Search for the cell housing the specified text and yield its (x, y) center coordinate. 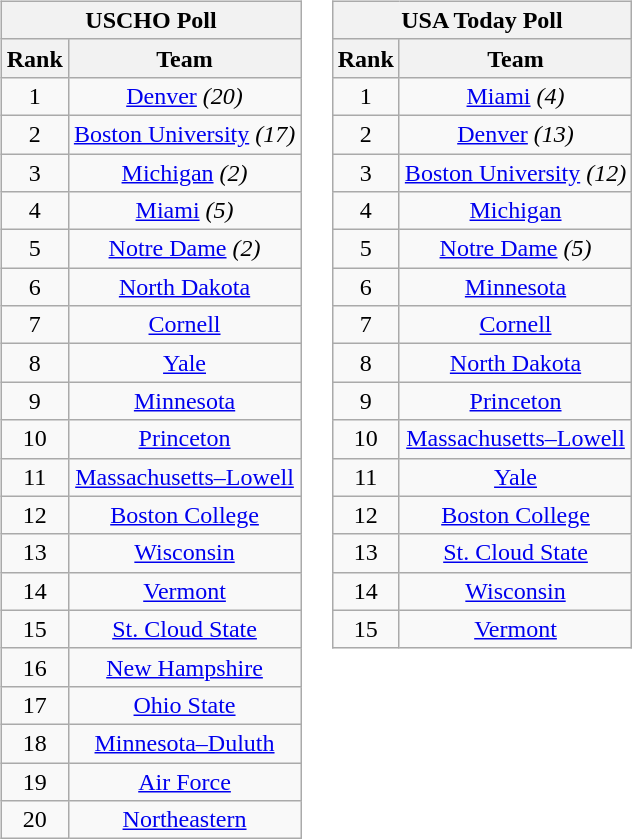
Notre Dame (5) (515, 249)
Air Force (184, 781)
Miami (4) (515, 96)
17 (34, 705)
Denver (13) (515, 134)
USCHO Poll (150, 20)
New Hampshire (184, 667)
Northeastern (184, 820)
Denver (20) (184, 96)
Boston University (17) (184, 134)
Minnesota–Duluth (184, 743)
Boston University (12) (515, 173)
Notre Dame (2) (184, 249)
Ohio State (184, 705)
19 (34, 781)
18 (34, 743)
Michigan (515, 211)
USA Today Poll (482, 20)
Miami (5) (184, 211)
20 (34, 820)
16 (34, 667)
Michigan (2) (184, 173)
